Pinpoint the cell where the given text exists, returning its [x, y] midpoint coordinate. 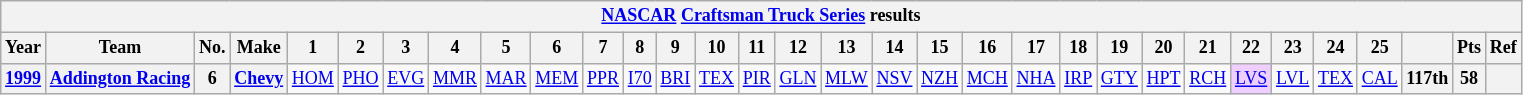
IRP [1078, 78]
Chevy [259, 78]
58 [1470, 78]
PHO [360, 78]
Pts [1470, 48]
25 [1380, 48]
HOM [314, 78]
15 [940, 48]
14 [894, 48]
CAL [1380, 78]
GLN [798, 78]
PIR [756, 78]
9 [676, 48]
BRI [676, 78]
11 [756, 48]
I70 [640, 78]
HPT [1164, 78]
17 [1036, 48]
PPR [604, 78]
21 [1208, 48]
3 [406, 48]
7 [604, 48]
No. [212, 48]
1 [314, 48]
NHA [1036, 78]
NZH [940, 78]
10 [717, 48]
19 [1120, 48]
117th [1428, 78]
Addington Racing [120, 78]
MAR [506, 78]
MCH [987, 78]
20 [1164, 48]
RCH [1208, 78]
Make [259, 48]
16 [987, 48]
NASCAR Craftsman Truck Series results [761, 16]
LVS [1252, 78]
24 [1336, 48]
GTY [1120, 78]
5 [506, 48]
23 [1293, 48]
MLW [846, 78]
MMR [456, 78]
MEM [557, 78]
8 [640, 48]
4 [456, 48]
LVL [1293, 78]
1999 [24, 78]
13 [846, 48]
22 [1252, 48]
EVG [406, 78]
Ref [1503, 48]
Team [120, 48]
2 [360, 48]
NSV [894, 78]
12 [798, 48]
18 [1078, 48]
Year [24, 48]
